Pinpoint the cell where the given text exists, returning its [x, y] midpoint coordinate. 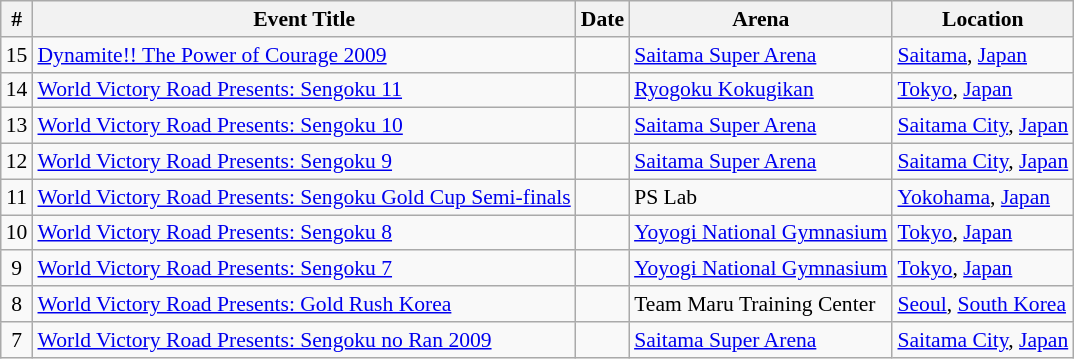
World Victory Road Presents: Sengoku Gold Cup Semi-finals [304, 197]
Ryogoku Kokugikan [760, 90]
13 [17, 126]
World Victory Road Presents: Sengoku 7 [304, 269]
Team Maru Training Center [760, 304]
Dynamite!! The Power of Courage 2009 [304, 55]
PS Lab [760, 197]
11 [17, 197]
15 [17, 55]
Location [982, 19]
8 [17, 304]
12 [17, 162]
10 [17, 233]
# [17, 19]
Seoul, South Korea [982, 304]
World Victory Road Presents: Sengoku 8 [304, 233]
World Victory Road Presents: Gold Rush Korea [304, 304]
9 [17, 269]
Yokohama, Japan [982, 197]
World Victory Road Presents: Sengoku 9 [304, 162]
Arena [760, 19]
Date [602, 19]
World Victory Road Presents: Sengoku 11 [304, 90]
Event Title [304, 19]
Saitama, Japan [982, 55]
7 [17, 340]
World Victory Road Presents: Sengoku no Ran 2009 [304, 340]
World Victory Road Presents: Sengoku 10 [304, 126]
14 [17, 90]
